Search for the cell housing the specified text and yield its (x, y) center coordinate. 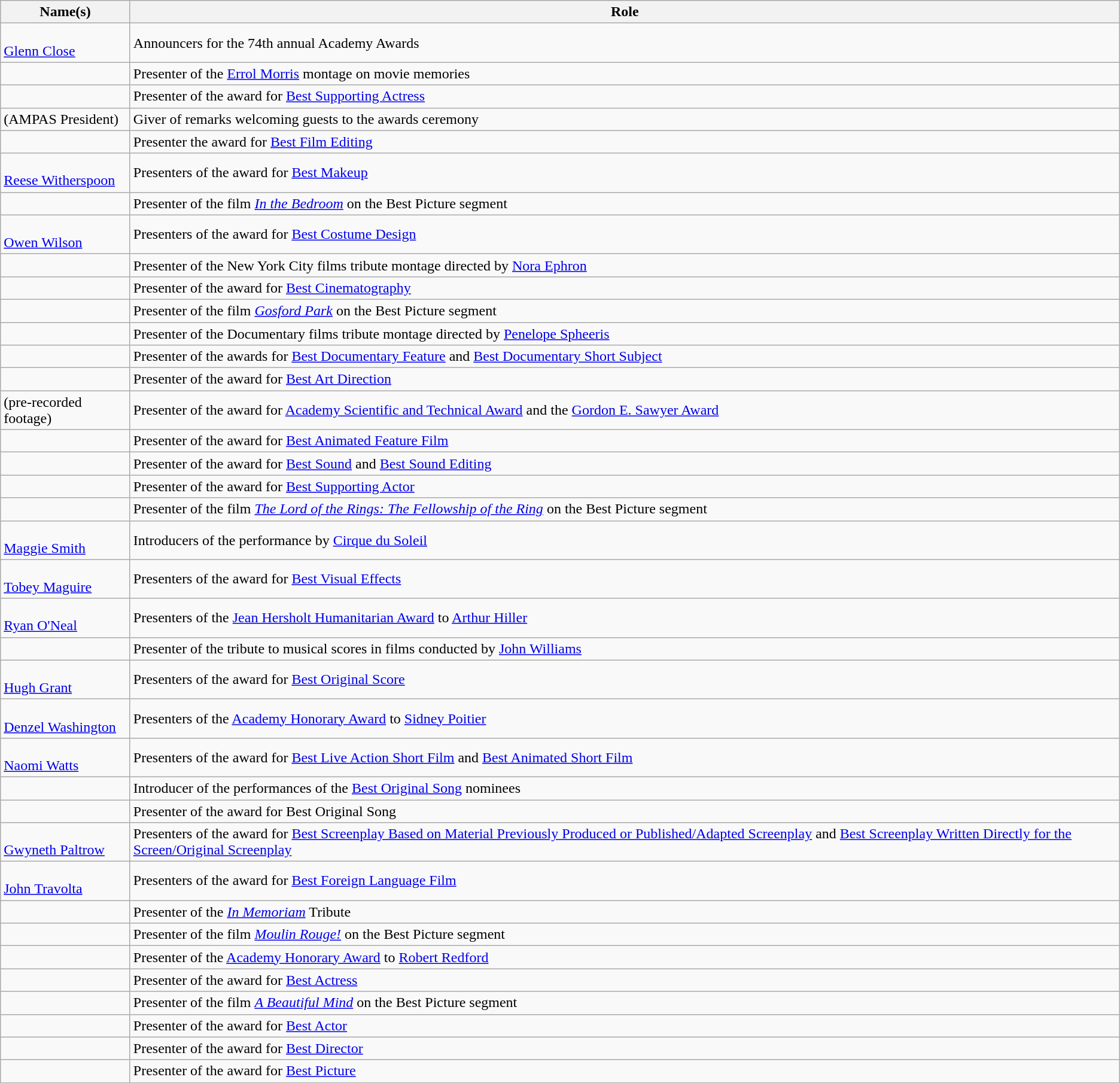
Presenter of the film Gosford Park on the Best Picture segment (625, 311)
Gwyneth Paltrow (66, 842)
Role (625, 12)
Presenter of the In Memoriam Tribute (625, 912)
Presenter of the New York City films tribute montage directed by Nora Ephron (625, 265)
Denzel Washington (66, 718)
Presenter of the awards for Best Documentary Feature and Best Documentary Short Subject (625, 357)
Presenters of the award for Best Makeup (625, 172)
Owen Wilson (66, 235)
Presenter of the film In the Bedroom on the Best Picture segment (625, 203)
Reese Witherspoon (66, 172)
(pre-recorded footage) (66, 410)
Presenter of the tribute to musical scores in films conducted by John Williams (625, 649)
Presenter of the award for Best Animated Feature Film (625, 441)
Presenter of the award for Best Supporting Actor (625, 486)
Presenters of the Academy Honorary Award to Sidney Poitier (625, 718)
Presenter of the Errol Morris montage on movie memories (625, 74)
Introducer of the performances of the Best Original Song nominees (625, 788)
Presenter of the award for Best Sound and Best Sound Editing (625, 464)
Presenters of the award for Best Live Action Short Film and Best Animated Short Film (625, 758)
Presenter of the award for Best Picture (625, 1071)
Tobey Maguire (66, 579)
John Travolta (66, 881)
Presenter of the award for Best Actor (625, 1026)
Giver of remarks welcoming guests to the awards ceremony (625, 119)
Presenter of the award for Best Director (625, 1048)
Presenter of the award for Best Cinematography (625, 288)
Presenter of the Documentary films tribute montage directed by Penelope Spheeris (625, 333)
Announcers for the 74th annual Academy Awards (625, 43)
Hugh Grant (66, 680)
Introducers of the performance by Cirque du Soleil (625, 540)
Presenters of the Jean Hersholt Humanitarian Award to Arthur Hiller (625, 617)
Presenters of the award for Best Visual Effects (625, 579)
Presenter of the Academy Honorary Award to Robert Redford (625, 957)
(AMPAS President) (66, 119)
Name(s) (66, 12)
Presenter of the award for Best Art Direction (625, 379)
Presenter of the film Moulin Rouge! on the Best Picture segment (625, 935)
Presenter of the award for Best Actress (625, 980)
Maggie Smith (66, 540)
Naomi Watts (66, 758)
Presenters of the award for Best Original Score (625, 680)
Presenter of the award for Best Original Song (625, 811)
Presenter of the film A Beautiful Mind on the Best Picture segment (625, 1003)
Presenter of the award for Academy Scientific and Technical Award and the Gordon E. Sawyer Award (625, 410)
Presenters of the award for Best Costume Design (625, 235)
Glenn Close (66, 43)
Presenter of the award for Best Supporting Actress (625, 96)
Presenters of the award for Best Foreign Language Film (625, 881)
Presenter the award for Best Film Editing (625, 142)
Ryan O'Neal (66, 617)
Presenter of the film The Lord of the Rings: The Fellowship of the Ring on the Best Picture segment (625, 509)
